Locate the cell with the specified text and output its (x, y) center coordinate. 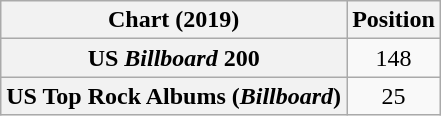
Chart (2019) (174, 20)
Position (394, 20)
US Top Rock Albums (Billboard) (174, 96)
US Billboard 200 (174, 58)
25 (394, 96)
148 (394, 58)
